For the text-containing cell, return its midpoint in (x, y) coordinate format. 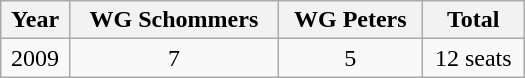
Year (36, 20)
Total (473, 20)
7 (174, 58)
5 (350, 58)
WG Peters (350, 20)
WG Schommers (174, 20)
2009 (36, 58)
12 seats (473, 58)
